Extract the [X, Y] coordinate from the center of the cell holding the provided text.  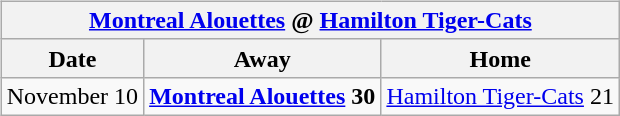
Montreal Alouettes 30 [262, 96]
November 10 [72, 96]
Hamilton Tiger-Cats 21 [500, 96]
Home [500, 58]
Montreal Alouettes @ Hamilton Tiger-Cats [310, 20]
Date [72, 58]
Away [262, 58]
